From the cell containing the given text, extract its center point as [x, y] coordinate. 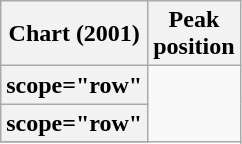
Chart (2001) [74, 34]
Peakposition [194, 34]
